Provide the [x, y] coordinate of the cell's center where the given text is located.  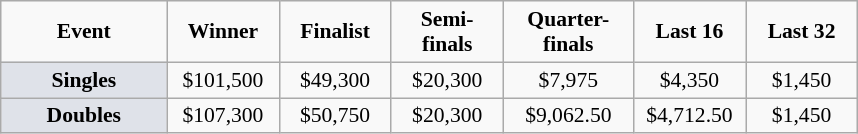
$7,975 [568, 80]
Finalist [335, 32]
Event [84, 32]
Last 16 [689, 32]
$50,750 [335, 116]
$4,712.50 [689, 116]
$9,062.50 [568, 116]
Last 32 [802, 32]
Quarter-finals [568, 32]
$4,350 [689, 80]
Semi-finals [447, 32]
$107,300 [223, 116]
$101,500 [223, 80]
Winner [223, 32]
Singles [84, 80]
$49,300 [335, 80]
Doubles [84, 116]
